Return the [x, y] coordinate for the center point of the cell that contains the specified text.  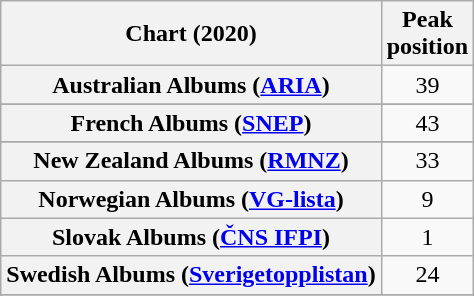
Peakposition [427, 34]
Chart (2020) [191, 34]
39 [427, 85]
Slovak Albums (ČNS IFPI) [191, 237]
Norwegian Albums (VG-lista) [191, 199]
33 [427, 161]
9 [427, 199]
New Zealand Albums (RMNZ) [191, 161]
43 [427, 123]
1 [427, 237]
Australian Albums (ARIA) [191, 85]
Swedish Albums (Sverigetopplistan) [191, 275]
24 [427, 275]
French Albums (SNEP) [191, 123]
